Capture the cell that displays the provided text and extract its (X, Y) central coordinate. 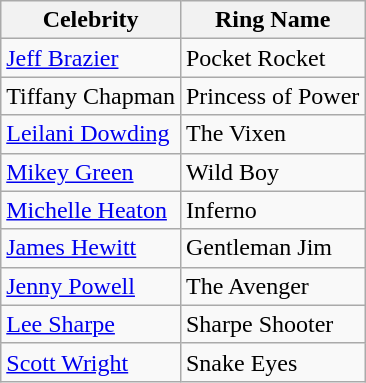
Leilani Dowding (91, 134)
James Hewitt (91, 248)
The Vixen (272, 134)
Tiffany Chapman (91, 96)
The Avenger (272, 286)
Wild Boy (272, 172)
Pocket Rocket (272, 58)
Scott Wright (91, 362)
Mikey Green (91, 172)
Jenny Powell (91, 286)
Princess of Power (272, 96)
Gentleman Jim (272, 248)
Michelle Heaton (91, 210)
Lee Sharpe (91, 324)
Celebrity (91, 20)
Sharpe Shooter (272, 324)
Jeff Brazier (91, 58)
Snake Eyes (272, 362)
Inferno (272, 210)
Ring Name (272, 20)
